Detect which cell encompasses the target text, then output its (x, y) center coordinate. 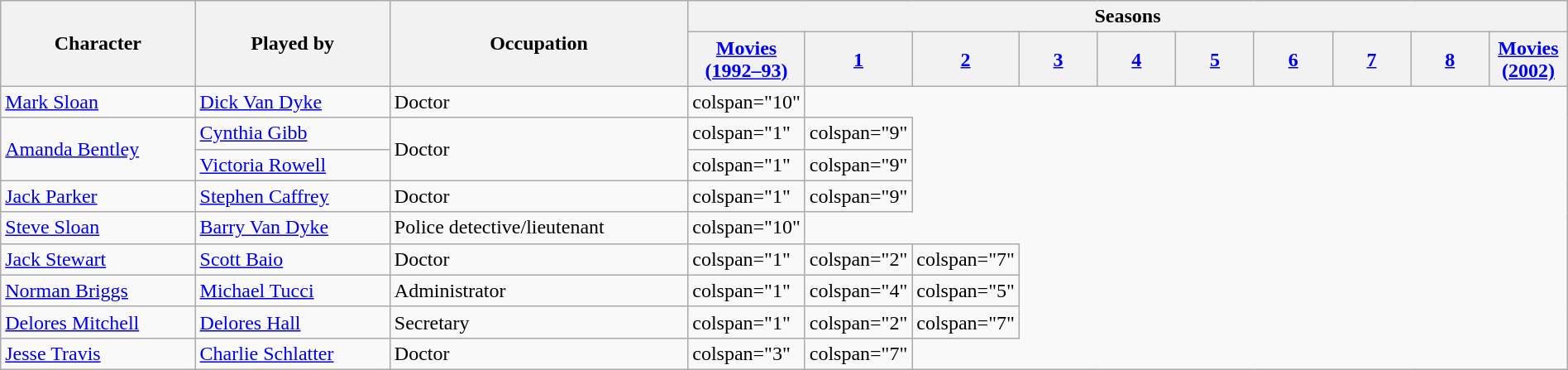
Movies (2002) (1528, 60)
Norman Briggs (98, 291)
Administrator (538, 291)
7 (1371, 60)
Stephen Caffrey (293, 196)
2 (966, 60)
Steve Sloan (98, 228)
Occupation (538, 43)
6 (1293, 60)
Delores Mitchell (98, 322)
Amanda Bentley (98, 149)
4 (1136, 60)
Played by (293, 43)
Police detective/lieutenant (538, 228)
Movies (1992–93) (747, 60)
Jack Parker (98, 196)
colspan="5" (966, 291)
Mark Sloan (98, 102)
Dick Van Dyke (293, 102)
Seasons (1128, 17)
Jack Stewart (98, 259)
3 (1059, 60)
Cynthia Gibb (293, 133)
Character (98, 43)
Secretary (538, 322)
Michael Tucci (293, 291)
Charlie Schlatter (293, 353)
8 (1451, 60)
Victoria Rowell (293, 165)
colspan="4" (858, 291)
Scott Baio (293, 259)
Barry Van Dyke (293, 228)
Delores Hall (293, 322)
colspan="3" (747, 353)
1 (858, 60)
Jesse Travis (98, 353)
5 (1216, 60)
